Provide the [X, Y] coordinate of the cell's center where the given text is located.  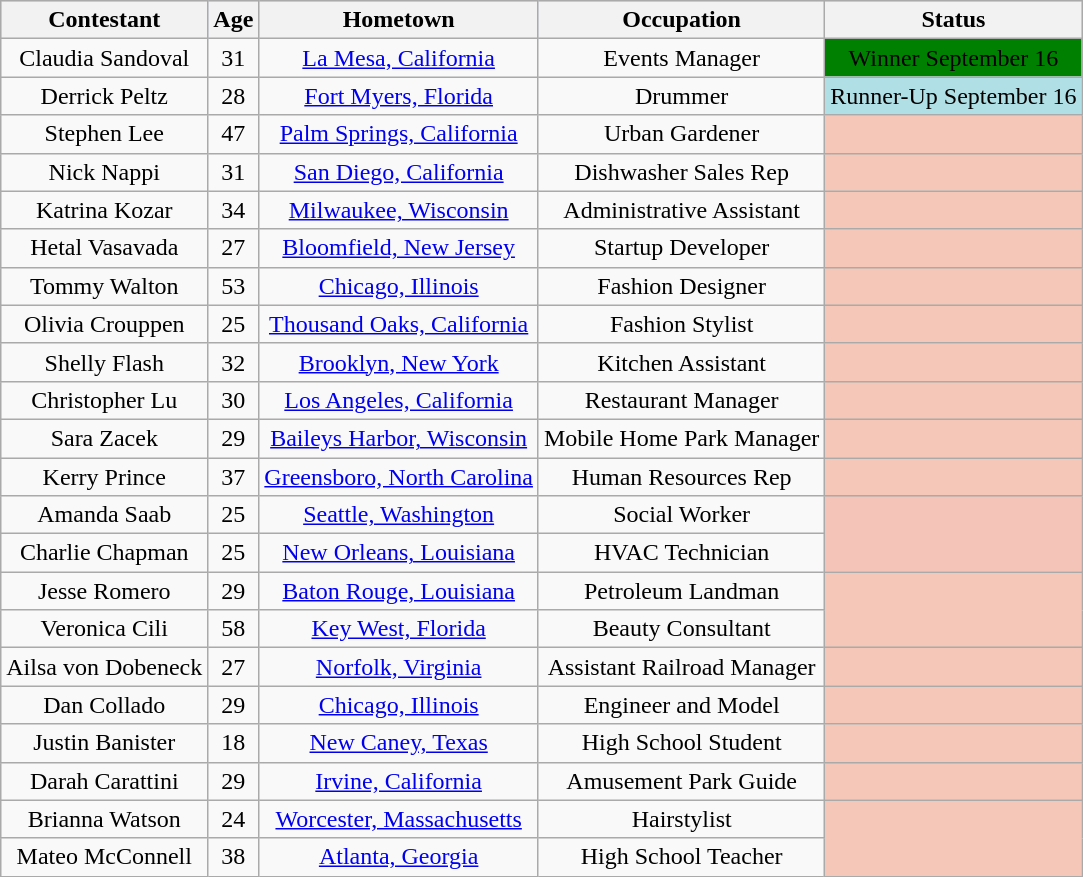
Mobile Home Park Manager [681, 438]
Jesse Romero [104, 591]
Christopher Lu [104, 400]
La Mesa, California [399, 58]
Sara Zacek [104, 438]
Events Manager [681, 58]
Fashion Stylist [681, 324]
Kerry Prince [104, 477]
Bloomfield, New Jersey [399, 248]
Veronica Cili [104, 629]
Olivia Crouppen [104, 324]
Brianna Watson [104, 819]
Drummer [681, 96]
Katrina Kozar [104, 210]
Administrative Assistant [681, 210]
Shelly Flash [104, 362]
Restaurant Manager [681, 400]
Amusement Park Guide [681, 781]
Petroleum Landman [681, 591]
New Caney, Texas [399, 743]
Derrick Peltz [104, 96]
32 [234, 362]
Claudia Sandoval [104, 58]
Social Worker [681, 515]
Dan Collado [104, 705]
Winner September 16 [954, 58]
Kitchen Assistant [681, 362]
HVAC Technician [681, 553]
Runner-Up September 16 [954, 96]
Startup Developer [681, 248]
Amanda Saab [104, 515]
Hometown [399, 20]
Status [954, 20]
High School Teacher [681, 857]
Justin Banister [104, 743]
New Orleans, Louisiana [399, 553]
Beauty Consultant [681, 629]
Hetal Vasavada [104, 248]
Worcester, Massachusetts [399, 819]
Palm Springs, California [399, 134]
Tommy Walton [104, 286]
Seattle, Washington [399, 515]
Assistant Railroad Manager [681, 667]
30 [234, 400]
Irvine, California [399, 781]
28 [234, 96]
Dishwasher Sales Rep [681, 172]
Greensboro, North Carolina [399, 477]
Baton Rouge, Louisiana [399, 591]
Nick Nappi [104, 172]
Age [234, 20]
Atlanta, Georgia [399, 857]
Stephen Lee [104, 134]
38 [234, 857]
53 [234, 286]
Engineer and Model [681, 705]
Occupation [681, 20]
37 [234, 477]
Fort Myers, Florida [399, 96]
Los Angeles, California [399, 400]
34 [234, 210]
58 [234, 629]
Mateo McConnell [104, 857]
18 [234, 743]
Fashion Designer [681, 286]
Key West, Florida [399, 629]
47 [234, 134]
San Diego, California [399, 172]
Norfolk, Virginia [399, 667]
Ailsa von Dobeneck [104, 667]
Human Resources Rep [681, 477]
High School Student [681, 743]
Brooklyn, New York [399, 362]
Urban Gardener [681, 134]
Hairstylist [681, 819]
Baileys Harbor, Wisconsin [399, 438]
24 [234, 819]
Contestant [104, 20]
Thousand Oaks, California [399, 324]
Milwaukee, Wisconsin [399, 210]
Darah Carattini [104, 781]
Charlie Chapman [104, 553]
